Extract the [X, Y] coordinate from the center of the cell holding the provided text.  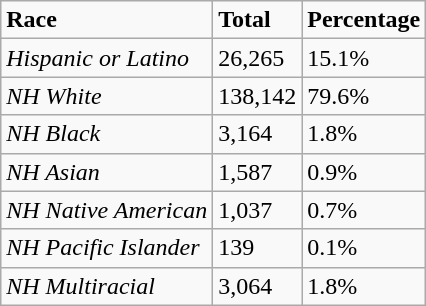
Hispanic or Latino [107, 58]
NH Black [107, 134]
79.6% [364, 96]
NH Native American [107, 210]
3,164 [258, 134]
0.7% [364, 210]
139 [258, 248]
NH Asian [107, 172]
NH Pacific Islander [107, 248]
0.9% [364, 172]
NH White [107, 96]
Percentage [364, 20]
NH Multiracial [107, 286]
1,587 [258, 172]
1,037 [258, 210]
138,142 [258, 96]
Total [258, 20]
0.1% [364, 248]
3,064 [258, 286]
Race [107, 20]
15.1% [364, 58]
26,265 [258, 58]
